Identify which cell holds the provided text, then report its (x, y) central coordinate. 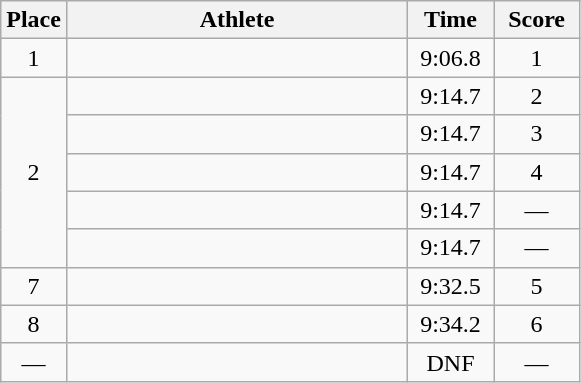
9:32.5 (451, 286)
4 (537, 172)
9:06.8 (451, 58)
9:34.2 (451, 324)
DNF (451, 362)
Score (537, 20)
7 (34, 286)
8 (34, 324)
Place (34, 20)
6 (537, 324)
Athlete (236, 20)
5 (537, 286)
Time (451, 20)
3 (537, 134)
